Extract the [x, y] coordinate from the center of the cell holding the provided text.  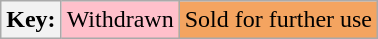
Key: [31, 20]
Withdrawn [120, 20]
Sold for further use [278, 20]
